Scan for the cell matching the given text and deliver its [X, Y] coordinate at center. 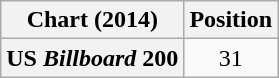
Position [231, 20]
31 [231, 58]
Chart (2014) [92, 20]
US Billboard 200 [92, 58]
